Find where the given text appears and provide that cell's center as [X, Y] coordinate. 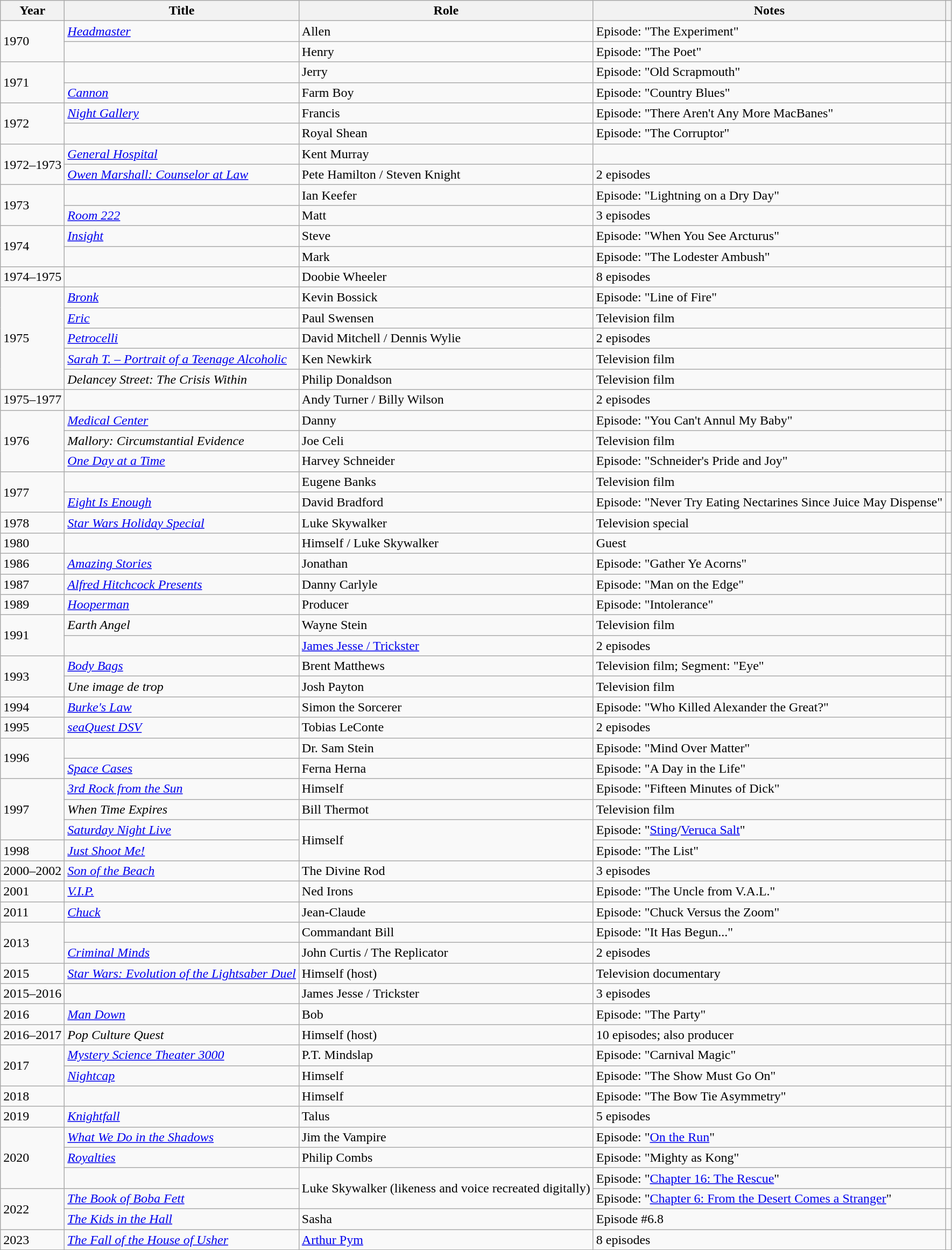
1975–1977 [32, 400]
Episode: "Schneider's Pride and Joy" [770, 461]
1996 [32, 758]
Title [182, 11]
Episode: "Intolerance" [770, 605]
Talus [446, 1117]
The Book of Boba Fett [182, 1198]
Criminal Minds [182, 953]
1998 [32, 850]
Eight Is Enough [182, 502]
2013 [32, 943]
Kevin Bossick [446, 298]
Danny [446, 420]
Episode: "The Lodester Ambush" [770, 257]
Matt [446, 215]
Petrocelli [182, 338]
1991 [32, 635]
The Kids in the Hall [182, 1219]
Episode: "The Uncle from V.A.L." [770, 891]
Episode: "Mighty as Kong" [770, 1157]
Episode: "When You See Arcturus" [770, 236]
Paul Swensen [446, 318]
2015 [32, 973]
1971 [32, 82]
Farm Boy [446, 93]
Notes [770, 11]
1975 [32, 338]
Earth Angel [182, 625]
Episode: "The Experiment" [770, 31]
Television film; Segment: "Eye" [770, 666]
Bronk [182, 298]
Amazing Stories [182, 563]
One Day at a Time [182, 461]
Wayne Stein [446, 625]
10 episodes; also producer [770, 1035]
Mallory: Circumstantial Evidence [182, 441]
Mark [446, 257]
Andy Turner / Billy Wilson [446, 400]
Royalties [182, 1157]
Episode: "Chapter 6: From the Desert Comes a Stranger" [770, 1198]
Doobie Wheeler [446, 277]
Pop Culture Quest [182, 1035]
Medical Center [182, 420]
seaQuest DSV [182, 728]
Episode: "Line of Fire" [770, 298]
Episode: "Country Blues" [770, 93]
Nightcap [182, 1076]
Episode: "Gather Ye Acorns" [770, 563]
Guest [770, 543]
David Bradford [446, 502]
Francis [446, 113]
John Curtis / The Replicator [446, 953]
Episode: "Chuck Versus the Zoom" [770, 912]
5 episodes [770, 1117]
Bob [446, 1014]
Hooperman [182, 605]
Danny Carlyle [446, 584]
What We Do in the Shadows [182, 1137]
Episode: "Sting/Veruca Salt" [770, 830]
Luke Skywalker [446, 522]
Kent Murray [446, 154]
Episode: "The Party" [770, 1014]
Television special [770, 522]
Son of the Beach [182, 871]
Mystery Science Theater 3000 [182, 1055]
1974 [32, 246]
Jim the Vampire [446, 1137]
Body Bags [182, 666]
Episode: "The List" [770, 850]
Episode: "Mind Over Matter" [770, 748]
Cannon [182, 93]
Jean-Claude [446, 912]
Episode: "You Can't Annul My Baby" [770, 420]
Dr. Sam Stein [446, 748]
1972 [32, 123]
Pete Hamilton / Steven Knight [446, 174]
Headmaster [182, 31]
When Time Expires [182, 809]
David Mitchell / Dennis Wylie [446, 338]
1977 [32, 492]
1993 [32, 676]
Jonathan [446, 563]
1987 [32, 584]
Episode: "There Aren't Any More MacBanes" [770, 113]
1994 [32, 707]
Chuck [182, 912]
Philip Combs [446, 1157]
1974–1975 [32, 277]
Harvey Schneider [446, 461]
1989 [32, 605]
Episode: "The Poet" [770, 52]
Year [32, 11]
Episode: "Who Killed Alexander the Great?" [770, 707]
P.T. Mindslap [446, 1055]
1973 [32, 205]
Royal Shean [446, 133]
Episode #6.8 [770, 1219]
Television documentary [770, 973]
Luke Skywalker (likeness and voice recreated digitally) [446, 1188]
Saturday Night Live [182, 830]
Night Gallery [182, 113]
2001 [32, 891]
Josh Payton [446, 687]
2019 [32, 1117]
Man Down [182, 1014]
Himself / Luke Skywalker [446, 543]
Owen Marshall: Counselor at Law [182, 174]
Bill Thermot [446, 809]
Episode: "The Bow Tie Asymmetry" [770, 1096]
Star Wars: Evolution of the Lightsaber Duel [182, 973]
Joe Celi [446, 441]
Episode: "The Corruptor" [770, 133]
Episode: "Man on the Edge" [770, 584]
2016 [32, 1014]
2018 [32, 1096]
Jerry [446, 72]
Insight [182, 236]
Producer [446, 605]
Role [446, 11]
Brent Matthews [446, 666]
Tobias LeConte [446, 728]
1980 [32, 543]
Ned Irons [446, 891]
Eric [182, 318]
Steve [446, 236]
Episode: "Chapter 16: The Rescue" [770, 1178]
Star Wars Holiday Special [182, 522]
1972–1973 [32, 164]
Sarah T. – Portrait of a Teenage Alcoholic [182, 359]
Episode: "On the Run" [770, 1137]
Ian Keefer [446, 195]
1970 [32, 41]
Simon the Sorcerer [446, 707]
Delancey Street: The Crisis Within [182, 379]
Burke's Law [182, 707]
Philip Donaldson [446, 379]
2023 [32, 1239]
2015–2016 [32, 994]
Episode: "It Has Begun..." [770, 933]
V.I.P. [182, 891]
2020 [32, 1157]
Alfred Hitchcock Presents [182, 584]
2000–2002 [32, 871]
Episode: "Fifteen Minutes of Dick" [770, 789]
Knightfall [182, 1117]
1976 [32, 441]
Ken Newkirk [446, 359]
Eugene Banks [446, 482]
3rd Rock from the Sun [182, 789]
Episode: "Carnival Magic" [770, 1055]
Room 222 [182, 215]
Episode: "Lightning on a Dry Day" [770, 195]
2011 [32, 912]
1986 [32, 563]
Arthur Pym [446, 1239]
Episode: "A Day in the Life" [770, 768]
2016–2017 [32, 1035]
General Hospital [182, 154]
Just Shoot Me! [182, 850]
Allen [446, 31]
Une image de trop [182, 687]
Space Cases [182, 768]
2017 [32, 1065]
1978 [32, 522]
The Divine Rod [446, 871]
2022 [32, 1209]
1997 [32, 809]
Henry [446, 52]
The Fall of the House of Usher [182, 1239]
Ferna Herna [446, 768]
Episode: "Old Scrapmouth" [770, 72]
Episode: "The Show Must Go On" [770, 1076]
Episode: "Never Try Eating Nectarines Since Juice May Dispense" [770, 502]
Sasha [446, 1219]
1995 [32, 728]
Commandant Bill [446, 933]
